Extract the (x, y) coordinate from the center of the cell holding the provided text.  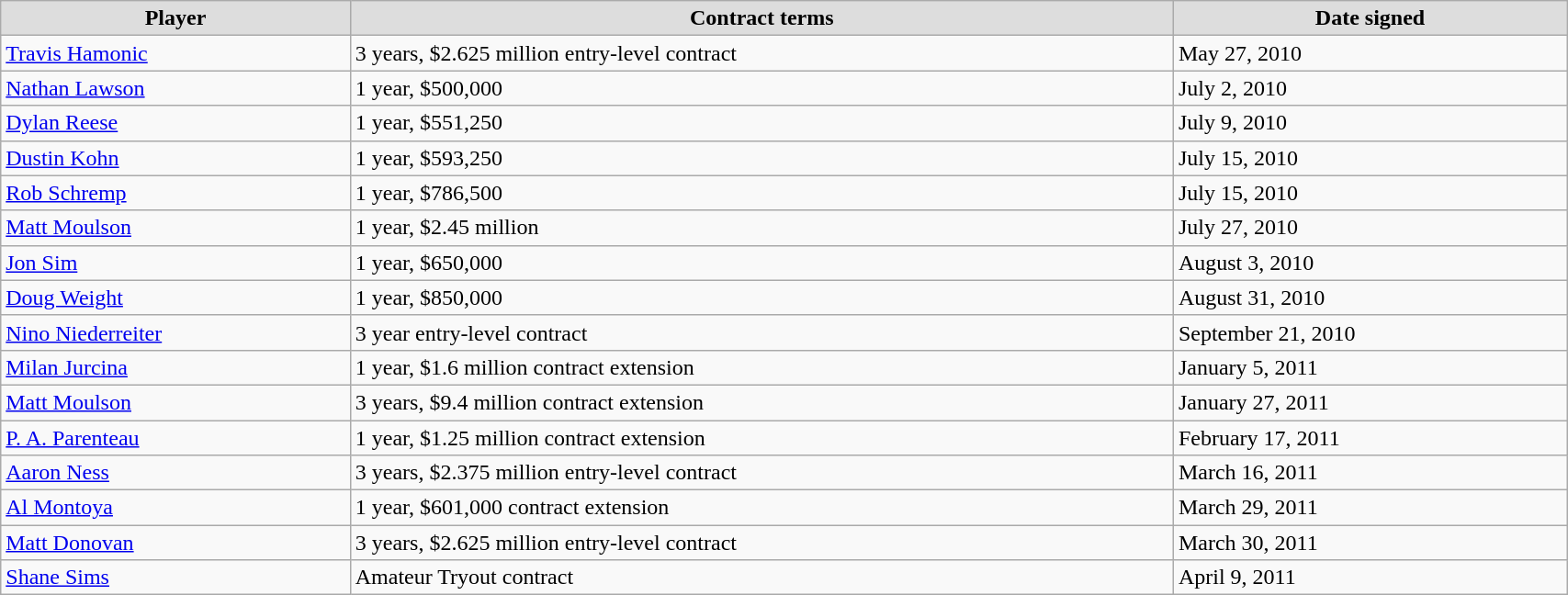
September 21, 2010 (1370, 332)
1 year, $2.45 million (761, 228)
1 year, $1.6 million contract extension (761, 367)
Nathan Lawson (175, 88)
P. A. Parenteau (175, 438)
Nino Niederreiter (175, 332)
Travis Hamonic (175, 53)
3 years, $9.4 million contract extension (761, 402)
July 2, 2010 (1370, 88)
March 29, 2011 (1370, 508)
January 27, 2011 (1370, 402)
Rob Schremp (175, 193)
Dustin Kohn (175, 158)
Al Montoya (175, 508)
Amateur Tryout contract (761, 578)
Dylan Reese (175, 123)
1 year, $601,000 contract extension (761, 508)
Doug Weight (175, 297)
1 year, $650,000 (761, 263)
1 year, $1.25 million contract extension (761, 438)
April 9, 2011 (1370, 578)
January 5, 2011 (1370, 367)
August 31, 2010 (1370, 297)
March 16, 2011 (1370, 473)
1 year, $850,000 (761, 297)
Jon Sim (175, 263)
Matt Donovan (175, 543)
1 year, $786,500 (761, 193)
Shane Sims (175, 578)
July 27, 2010 (1370, 228)
March 30, 2011 (1370, 543)
July 9, 2010 (1370, 123)
Contract terms (761, 18)
Milan Jurcina (175, 367)
1 year, $593,250 (761, 158)
3 years, $2.375 million entry-level contract (761, 473)
May 27, 2010 (1370, 53)
Date signed (1370, 18)
1 year, $551,250 (761, 123)
Aaron Ness (175, 473)
February 17, 2011 (1370, 438)
Player (175, 18)
August 3, 2010 (1370, 263)
3 year entry-level contract (761, 332)
1 year, $500,000 (761, 88)
